Locate the cell with the specified text and output its (x, y) center coordinate. 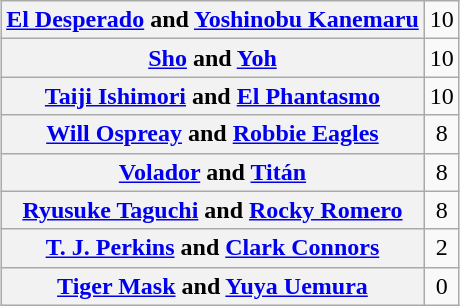
Will Ospreay and Robbie Eagles (213, 134)
Taiji Ishimori and El Phantasmo (213, 96)
T. J. Perkins and Clark Connors (213, 248)
El Desperado and Yoshinobu Kanemaru (213, 20)
Sho and Yoh (213, 58)
0 (442, 286)
Ryusuke Taguchi and Rocky Romero (213, 210)
Volador and Titán (213, 172)
2 (442, 248)
Tiger Mask and Yuya Uemura (213, 286)
